For the text-containing cell, return its midpoint in [X, Y] coordinate format. 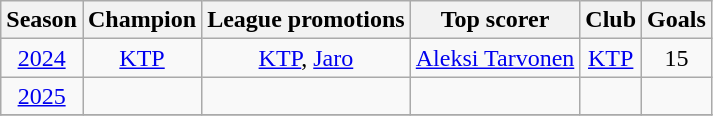
Club [611, 20]
Champion [142, 20]
Season [42, 20]
Aleksi Tarvonen [495, 58]
2024 [42, 58]
2025 [42, 96]
Top scorer [495, 20]
League promotions [306, 20]
15 [677, 58]
KTP, Jaro [306, 58]
Goals [677, 20]
